From the cell containing the given text, extract its center point as [X, Y] coordinate. 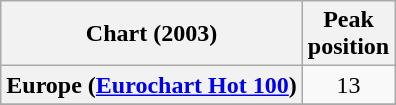
13 [348, 85]
Peakposition [348, 34]
Europe (Eurochart Hot 100) [152, 85]
Chart (2003) [152, 34]
